Scan for the cell matching the given text and deliver its (x, y) coordinate at center. 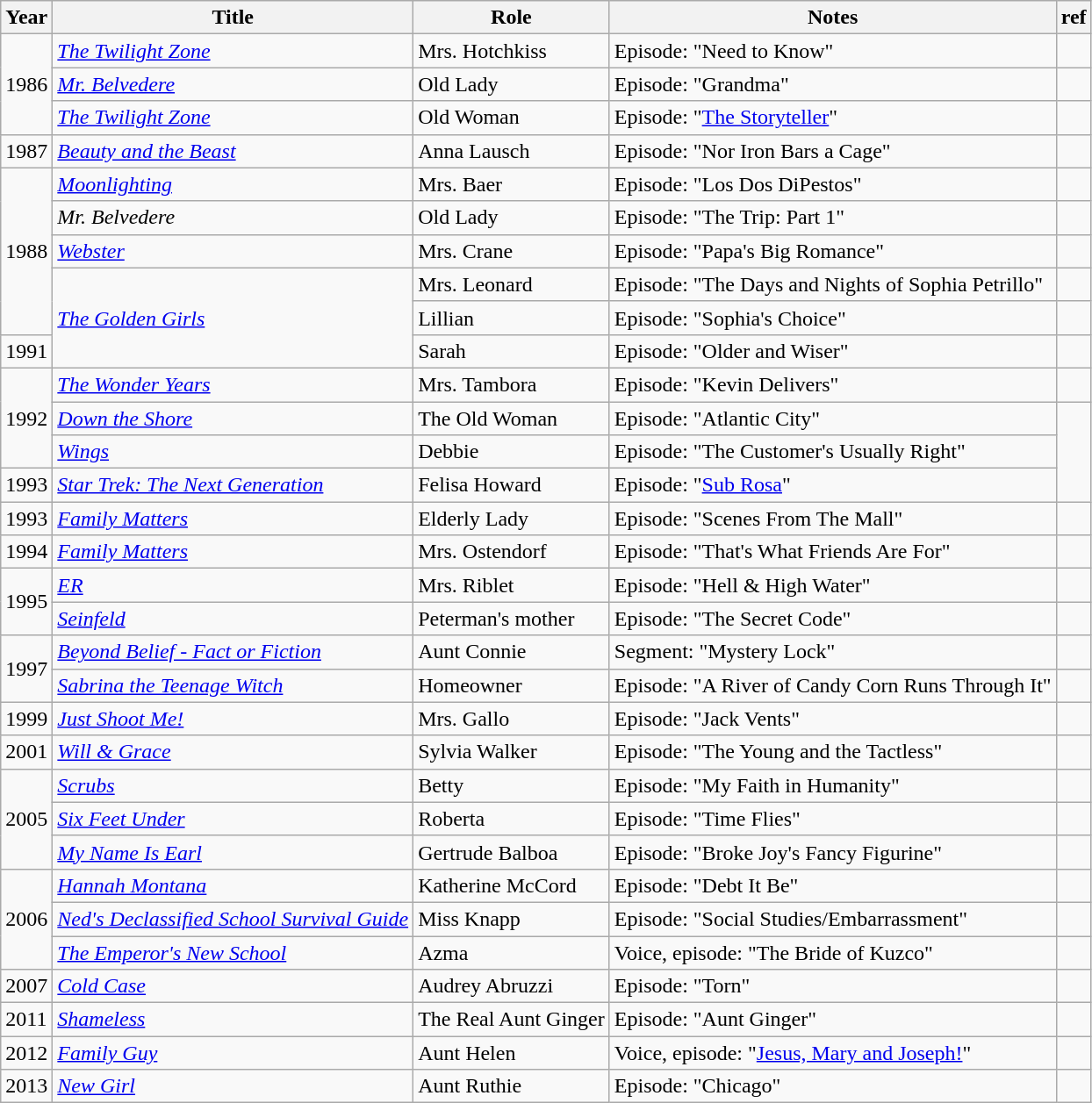
The Wonder Years (233, 384)
Episode: "Sub Rosa" (832, 485)
2013 (26, 1086)
Azma (512, 952)
Down the Shore (233, 419)
1999 (26, 719)
Sabrina the Teenage Witch (233, 685)
The Old Woman (512, 419)
Episode: "Grandma" (832, 84)
2001 (26, 752)
Episode: "My Faith in Humanity" (832, 785)
Cold Case (233, 986)
Elderly Lady (512, 519)
Segment: "Mystery Lock" (832, 652)
1987 (26, 151)
Episode: "Sophia's Choice" (832, 318)
Aunt Connie (512, 652)
Episode: "Nor Iron Bars a Cage" (832, 151)
Wings (233, 452)
2007 (26, 986)
Episode: "A River of Candy Corn Runs Through It" (832, 685)
Episode: "Social Studies/Embarrassment" (832, 919)
Mrs. Crane (512, 251)
Episode: "The Trip: Part 1" (832, 218)
Episode: "Chicago" (832, 1086)
Hannah Montana (233, 885)
Audrey Abruzzi (512, 986)
My Name Is Earl (233, 852)
Betty (512, 785)
Mrs. Riblet (512, 585)
Roberta (512, 819)
Beauty and the Beast (233, 151)
Aunt Helen (512, 1053)
Moonlighting (233, 184)
Episode: "The Customer's Usually Right" (832, 452)
Old Woman (512, 118)
Katherine McCord (512, 885)
Role (512, 18)
Mrs. Hotchkiss (512, 51)
The Emperor's New School (233, 952)
Episode: "That's What Friends Are For" (832, 552)
Six Feet Under (233, 819)
Homeowner (512, 685)
2012 (26, 1053)
Episode: "Debt It Be" (832, 885)
1991 (26, 351)
Episode: "The Secret Code" (832, 619)
Voice, episode: "The Bride of Kuzco" (832, 952)
Episode: "Kevin Delivers" (832, 384)
Episode: "Need to Know" (832, 51)
Seinfeld (233, 619)
Anna Lausch (512, 151)
2011 (26, 1020)
Episode: "Hell & High Water" (832, 585)
Episode: "Los Dos DiPestos" (832, 184)
Mrs. Leonard (512, 284)
Mrs. Ostendorf (512, 552)
Episode: "Time Flies" (832, 819)
1997 (26, 669)
Scrubs (233, 785)
1988 (26, 251)
Lillian (512, 318)
Episode: "The Days and Nights of Sophia Petrillo" (832, 284)
1995 (26, 602)
Sylvia Walker (512, 752)
Episode: "The Young and the Tactless" (832, 752)
Peterman's mother (512, 619)
Episode: "Older and Wiser" (832, 351)
Felisa Howard (512, 485)
Family Guy (233, 1053)
Voice, episode: "Jesus, Mary and Joseph!" (832, 1053)
ref (1074, 18)
1986 (26, 84)
Aunt Ruthie (512, 1086)
Sarah (512, 351)
Debbie (512, 452)
Episode: "Jack Vents" (832, 719)
Webster (233, 251)
Mrs. Tambora (512, 384)
The Real Aunt Ginger (512, 1020)
Just Shoot Me! (233, 719)
Episode: "Torn" (832, 986)
1994 (26, 552)
ER (233, 585)
Episode: "Broke Joy's Fancy Figurine" (832, 852)
Miss Knapp (512, 919)
Episode: "Aunt Ginger" (832, 1020)
Mrs. Baer (512, 184)
Title (233, 18)
Ned's Declassified School Survival Guide (233, 919)
Mrs. Gallo (512, 719)
2005 (26, 819)
Notes (832, 18)
Year (26, 18)
Episode: "Scenes From The Mall" (832, 519)
1992 (26, 418)
Will & Grace (233, 752)
Episode: "The Storyteller" (832, 118)
Star Trek: The Next Generation (233, 485)
Gertrude Balboa (512, 852)
Beyond Belief - Fact or Fiction (233, 652)
New Girl (233, 1086)
2006 (26, 919)
Episode: "Atlantic City" (832, 419)
Shameless (233, 1020)
Episode: "Papa's Big Romance" (832, 251)
The Golden Girls (233, 318)
